Capture the cell that displays the provided text and extract its (x, y) central coordinate. 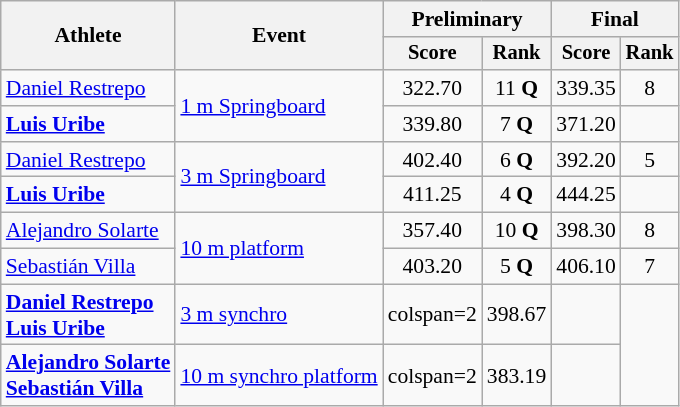
Alejandro Solarte (88, 231)
7 (650, 267)
6 Q (516, 160)
383.19 (516, 376)
Final (614, 19)
Event (278, 36)
403.20 (432, 267)
5 Q (516, 267)
1 m Springboard (278, 106)
398.30 (586, 231)
10 Q (516, 231)
322.70 (432, 88)
Alejandro SolarteSebastián Villa (88, 376)
Athlete (88, 36)
411.25 (432, 195)
10 m synchro platform (278, 376)
11 Q (516, 88)
402.40 (432, 160)
4 Q (516, 195)
339.35 (586, 88)
406.10 (586, 267)
398.67 (516, 314)
Sebastián Villa (88, 267)
Preliminary (468, 19)
3 m synchro (278, 314)
10 m platform (278, 248)
3 m Springboard (278, 178)
444.25 (586, 195)
339.80 (432, 124)
357.40 (432, 231)
392.20 (586, 160)
371.20 (586, 124)
5 (650, 160)
7 Q (516, 124)
Daniel RestrepoLuis Uribe (88, 314)
